Find where the given text appears and provide that cell's center as [X, Y] coordinate. 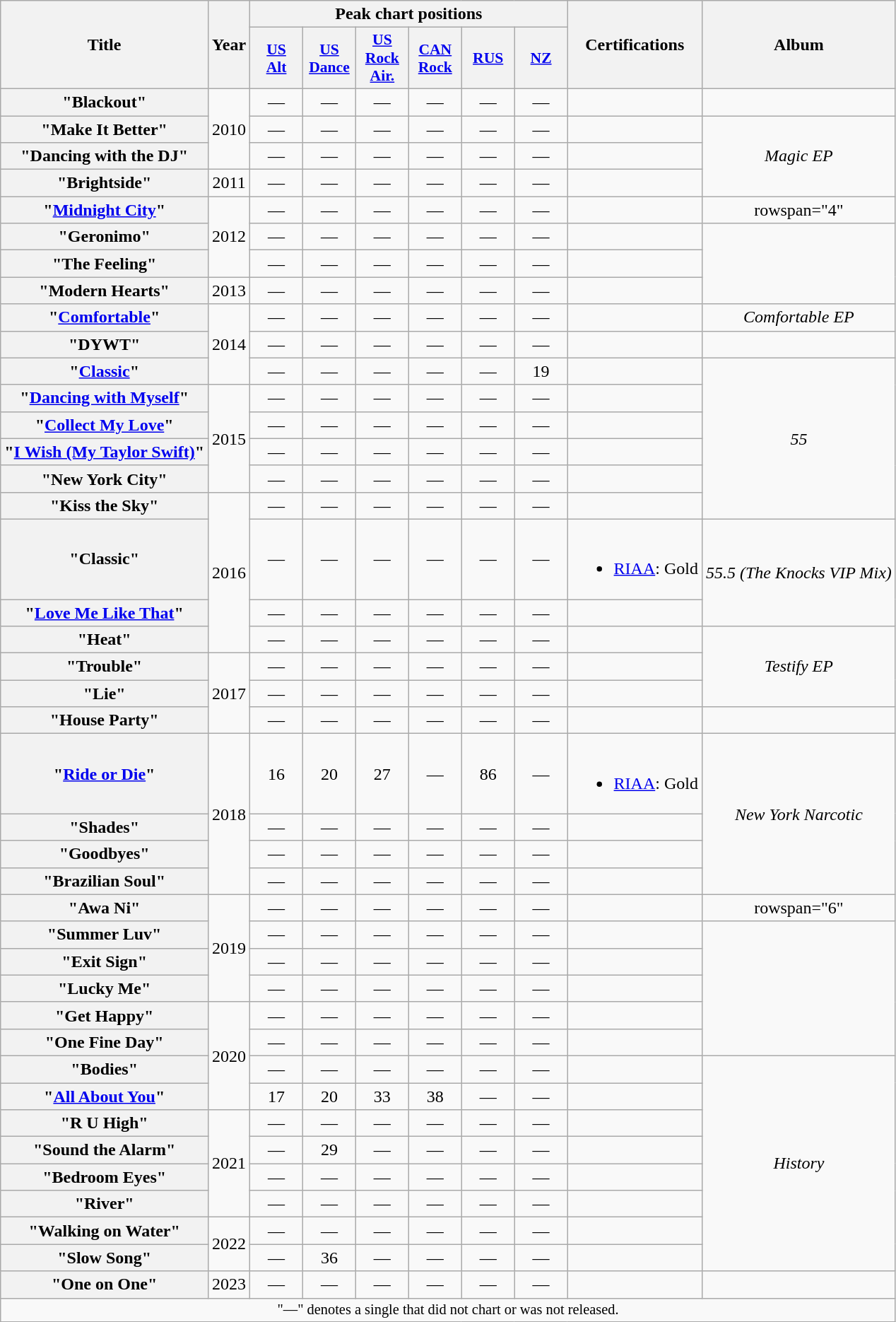
"Summer Luv" [105, 935]
"Awa Ni" [105, 908]
2019 [229, 948]
"Bedroom Eyes" [105, 1177]
"Comfortable" [105, 317]
"Trouble" [105, 667]
27 [382, 773]
Year [229, 45]
86 [488, 773]
"Love Me Like That" [105, 613]
33 [382, 1096]
"I Wish (My Taylor Swift)" [105, 452]
"All About You" [105, 1096]
2015 [229, 438]
"Geronimo" [105, 237]
"House Party" [105, 720]
16 [277, 773]
2023 [229, 1285]
38 [435, 1096]
"Brazilian Soul" [105, 881]
"River" [105, 1204]
"New York City" [105, 479]
"One Fine Day" [105, 1042]
"Blackout" [105, 102]
Peak chart positions [408, 14]
"Lucky Me" [105, 988]
Album [798, 45]
Testify EP [798, 667]
"Dancing with Myself" [105, 398]
"Heat" [105, 640]
Title [105, 45]
29 [329, 1150]
rowspan="4" [798, 210]
"Lie" [105, 694]
"Slow Song" [105, 1258]
"Dancing with the DJ" [105, 156]
2021 [229, 1164]
"R U High" [105, 1123]
Comfortable EP [798, 317]
"DYWT" [105, 344]
Magic EP [798, 156]
2010 [229, 129]
2020 [229, 1055]
"Walking on Water" [105, 1231]
"Make It Better" [105, 129]
History [798, 1163]
USDance [329, 58]
2011 [229, 183]
36 [329, 1258]
"Kiss the Sky" [105, 505]
17 [277, 1096]
"—" denotes a single that did not chart or was not released. [448, 1310]
2013 [229, 291]
"Ride or Die" [105, 773]
New York Narcotic [798, 814]
2017 [229, 694]
NZ [541, 58]
2022 [229, 1244]
55.5 (The Knocks VIP Mix) [798, 573]
Certifications [635, 45]
"Sound the Alarm" [105, 1150]
USRockAir. [382, 58]
"One on One" [105, 1285]
USAlt [277, 58]
2014 [229, 344]
2012 [229, 237]
"Brightside" [105, 183]
CANRock [435, 58]
"Midnight City" [105, 210]
"Exit Sign" [105, 961]
19 [541, 371]
"Shades" [105, 827]
"Modern Hearts" [105, 291]
"The Feeling" [105, 264]
2018 [229, 814]
"Collect My Love" [105, 425]
"Bodies" [105, 1069]
"Goodbyes" [105, 854]
rowspan="6" [798, 908]
2016 [229, 573]
55 [798, 438]
RUS [488, 58]
"Get Happy" [105, 1015]
